Capture the cell that displays the provided text and extract its (x, y) central coordinate. 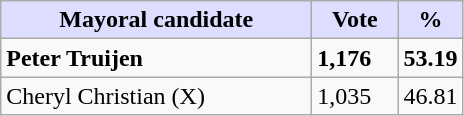
46.81 (430, 96)
Peter Truijen (156, 58)
Cheryl Christian (X) (156, 96)
Mayoral candidate (156, 20)
% (430, 20)
53.19 (430, 58)
1,035 (355, 96)
1,176 (355, 58)
Vote (355, 20)
